Extract the [x, y] coordinate from the center of the cell holding the provided text.  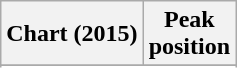
Peakposition [189, 34]
Chart (2015) [72, 34]
